Locate the cell with the specified text and output its [x, y] center coordinate. 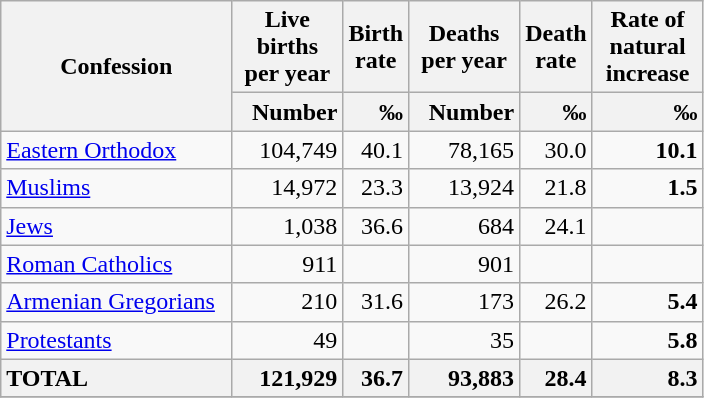
684 [464, 226]
31.6 [376, 302]
23.3 [376, 188]
30.0 [556, 150]
121,929 [288, 378]
49 [288, 340]
24.1 [556, 226]
40.1 [376, 150]
210 [288, 302]
5.4 [648, 302]
Muslims [116, 188]
Deaths per year [464, 47]
173 [464, 302]
Rate of natural increase [648, 47]
Eastern Orthodox [116, 150]
104,749 [288, 150]
Armenian Gregorians [116, 302]
36.6 [376, 226]
35 [464, 340]
Jews [116, 226]
21.8 [556, 188]
28.4 [556, 378]
8.3 [648, 378]
911 [288, 264]
78,165 [464, 150]
Birth rate [376, 47]
Death rate [556, 47]
TOTAL [116, 378]
Live births per year [288, 47]
901 [464, 264]
Roman Catholics [116, 264]
13,924 [464, 188]
Protestants [116, 340]
Confession [116, 66]
10.1 [648, 150]
93,883 [464, 378]
1,038 [288, 226]
5.8 [648, 340]
26.2 [556, 302]
1.5 [648, 188]
14,972 [288, 188]
36.7 [376, 378]
